Identify which cell holds the provided text, then report its [X, Y] central coordinate. 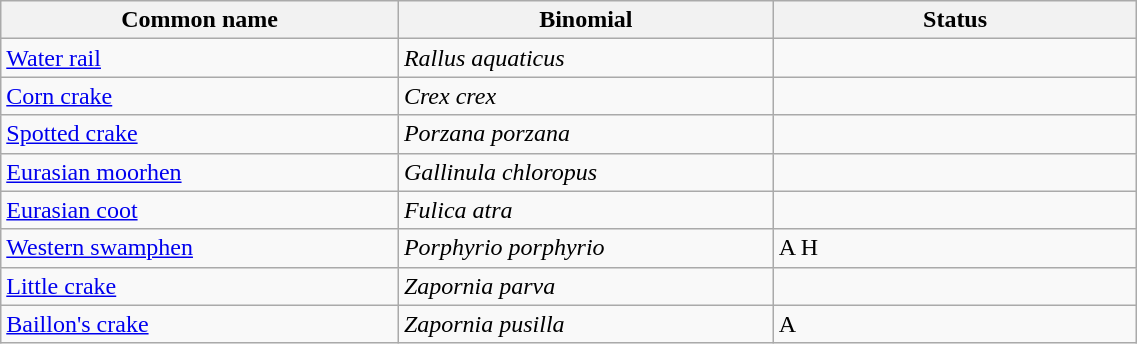
Binomial [586, 20]
Eurasian moorhen [200, 172]
A [955, 324]
Status [955, 20]
Fulica atra [586, 210]
Porzana porzana [586, 134]
Water rail [200, 58]
Corn crake [200, 96]
Spotted crake [200, 134]
Common name [200, 20]
Rallus aquaticus [586, 58]
Baillon's crake [200, 324]
Little crake [200, 286]
Zapornia parva [586, 286]
Zapornia pusilla [586, 324]
Crex crex [586, 96]
Western swamphen [200, 248]
Gallinula chloropus [586, 172]
Eurasian coot [200, 210]
A H [955, 248]
Porphyrio porphyrio [586, 248]
